For the text-containing cell, return its midpoint in [x, y] coordinate format. 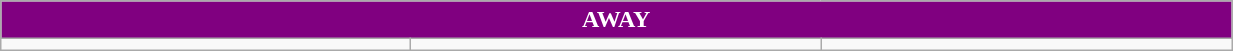
AWAY [616, 20]
